Detect which cell encompasses the target text, then output its (x, y) center coordinate. 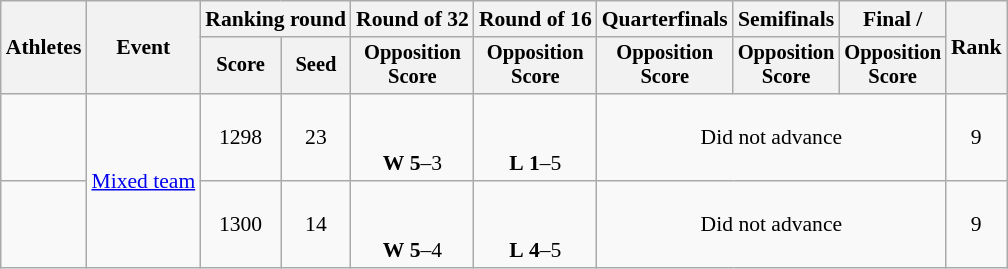
Athletes (44, 48)
L 4–5 (536, 224)
23 (316, 138)
Quarterfinals (665, 19)
Seed (316, 66)
14 (316, 224)
Semifinals (786, 19)
W 5–4 (412, 224)
1300 (240, 224)
Mixed team (143, 180)
1298 (240, 138)
Round of 16 (536, 19)
Rank (976, 48)
L 1–5 (536, 138)
Round of 32 (412, 19)
W 5–3 (412, 138)
Score (240, 66)
Ranking round (276, 19)
Final / (892, 19)
Event (143, 48)
